Find where the given text appears and provide that cell's center as (X, Y) coordinate. 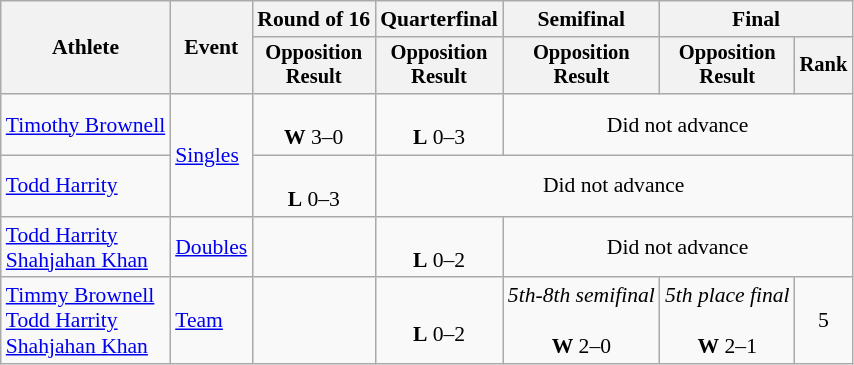
Todd HarrityShahjahan Khan (86, 248)
Singles (211, 155)
Event (211, 48)
5th place final W 2–1 (728, 322)
Doubles (211, 248)
Timmy BrownellTodd HarrityShahjahan Khan (86, 322)
Round of 16 (314, 19)
Final (756, 19)
Athlete (86, 48)
Semifinal (582, 19)
5 (824, 322)
W 3–0 (314, 124)
Team (211, 322)
5th-8th semifinalW 2–0 (582, 322)
Todd Harrity (86, 186)
Timothy Brownell (86, 124)
Rank (824, 66)
Quarterfinal (439, 19)
